Find where the given text appears and provide that cell's center as [X, Y] coordinate. 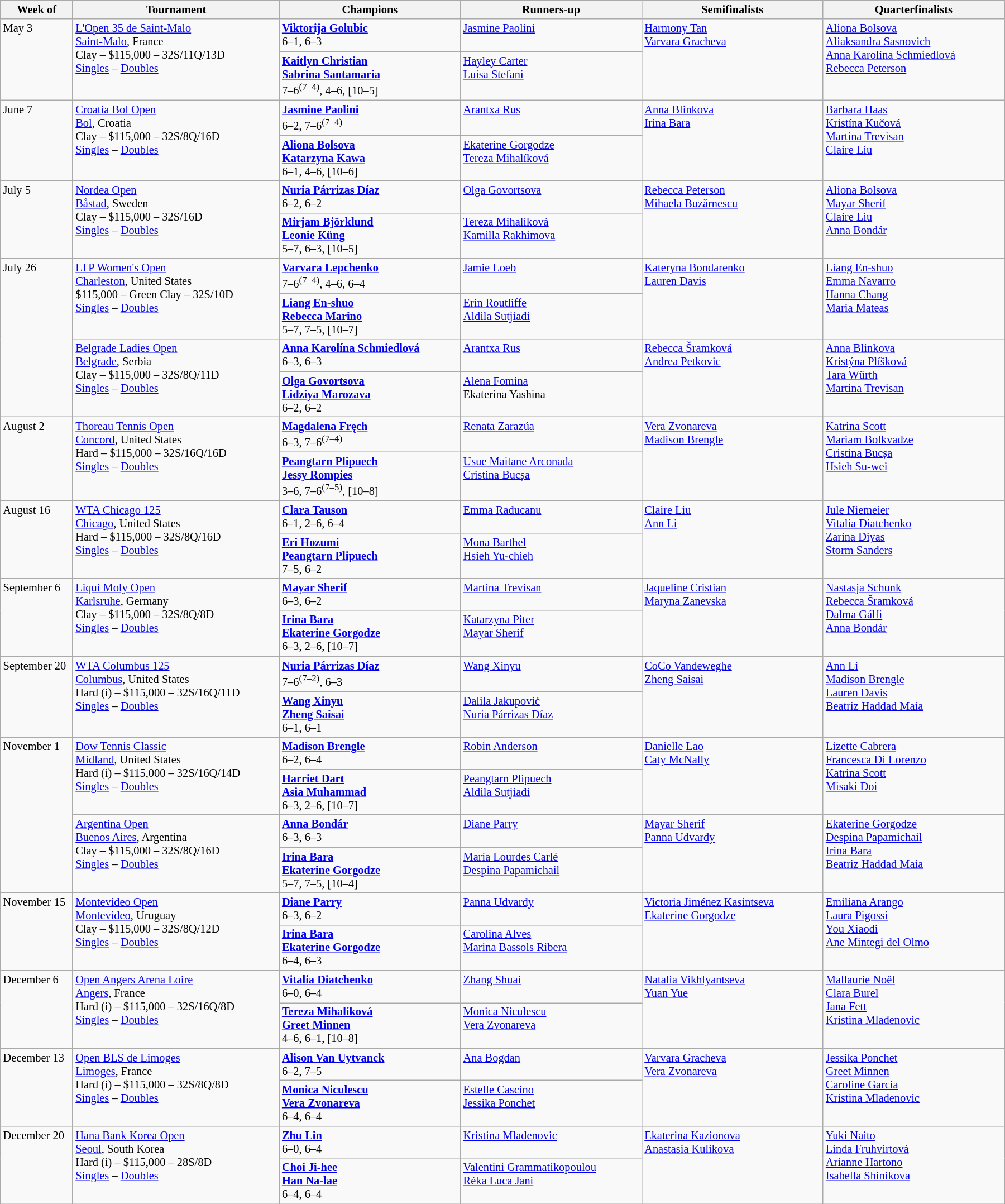
Ekaterina Kazionova Anastasia Kulikova [733, 1165]
Liang En-shuo Emma Navarro Hanna Chang Maria Mateas [913, 299]
Vera Zvonareva Madison Brengle [733, 458]
Claire Liu Ann Li [733, 539]
Runners-up [552, 9]
Jasmine Paolini 6–2, 7–6(7–4) [370, 117]
Peangtarn Plipuech Aldila Sutjiadi [552, 792]
December 6 [37, 1010]
Ekaterine Gorgodze Despina Papamichail Irina Bara Beatriz Haddad Maia [913, 853]
Rebecca Šramková Andrea Petkovic [733, 378]
Emiliana Arango Laura Pigossi You Xiaodi Ane Mintegi del Olmo [913, 931]
Viktorija Golubic 6–1, 6–3 [370, 35]
CoCo Vandeweghe Zheng Saisai [733, 697]
Olga Govortsova [552, 197]
Hana Bank Korea Open Seoul, South Korea Hard (i) – $115,000 – 28S/8D Singles – Doubles [176, 1165]
Nordea Open Båstad, Sweden Clay – $115,000 – 32S/16D Singles – Doubles [176, 219]
Anna Karolína Schmiedlová 6–3, 6–3 [370, 355]
Rebecca Peterson Mihaela Buzărnescu [733, 219]
Alena Fomina Ekaterina Yashina [552, 394]
Martina Trevisan [552, 595]
Anna Blinkova Irina Bara [733, 141]
Thoreau Tennis Open Concord, United States Hard – $115,000 – 32S/16Q/16D Singles – Doubles [176, 458]
Harmony Tan Varvara Gracheva [733, 59]
Week of [37, 9]
Jasmine Paolini [552, 35]
Mirjam Björklund Leonie Küng 5–7, 6–3, [10–5] [370, 236]
Open Angers Arena Loire Angers, France Hard (i) – $115,000 – 32S/16Q/8D Singles – Doubles [176, 1010]
Olga Govortsova Lidziya Marozava 6–2, 6–2 [370, 394]
September 20 [37, 697]
Tereza Mihalíková Greet Minnen 4–6, 6–1, [10–8] [370, 1025]
Erin Routliffe Aldila Sutjiadi [552, 316]
Varvara Gracheva Vera Zvonareva [733, 1087]
Irina Bara Ekaterine Gorgodze 6–3, 2–6, [10–7] [370, 633]
Hayley Carter Luisa Stefani [552, 76]
Tereza Mihalíková Kamilla Rakhimova [552, 236]
Madison Brengle 6–2, 6–4 [370, 753]
Jaqueline Cristian Maryna Zanevska [733, 618]
Zhu Lin 6–0, 6–4 [370, 1142]
Diane Parry [552, 831]
Dalila Jakupović Nuria Párrizas Díaz [552, 714]
Magdalena Fręch 6–3, 7–6(7–4) [370, 434]
Peangtarn Plipuech Jessy Rompies 3–6, 7–6(7–5), [10–8] [370, 476]
December 20 [37, 1165]
Alison Van Uytvanck 6–2, 7–5 [370, 1064]
November 15 [37, 931]
Kristina Mladenovic [552, 1142]
Mona Barthel Hsieh Yu-chieh [552, 556]
WTA Columbus 125 Columbus, United States Hard (i) – $115,000 – 32S/16Q/11D Singles – Doubles [176, 697]
Varvara Lepchenko 7–6(7–4), 4–6, 6–4 [370, 276]
Choi Ji-hee Han Na-lae 6–4, 6–4 [370, 1181]
Harriet Dart Asia Muhammad 6–3, 2–6, [10–7] [370, 792]
Clara Tauson 6–1, 2–6, 6–4 [370, 517]
LTP Women's Open Charleston, United States $115,000 – Green Clay – 32S/10D Singles – Doubles [176, 299]
Monica Niculescu Vera Zvonareva 6–4, 6–4 [370, 1103]
November 1 [37, 815]
July 5 [37, 219]
Renata Zarazúa [552, 434]
Montevideo Open Montevideo, Uruguay Clay – $115,000 – 32S/8Q/12D Singles – Doubles [176, 931]
Liang En-shuo Rebecca Marino 5–7, 7–5, [10–7] [370, 316]
Jamie Loeb [552, 276]
Estelle Cascino Jessika Ponchet [552, 1103]
Barbara Haas Kristína Kučová Martina Trevisan Claire Liu [913, 141]
Anna Bondár 6–3, 6–3 [370, 831]
Katarzyna Piter Mayar Sherif [552, 633]
Carolina Alves Marina Bassols Ribera [552, 948]
Danielle Lao Caty McNally [733, 776]
Tournament [176, 9]
May 3 [37, 59]
Jessika Ponchet Greet Minnen Caroline Garcia Kristina Mladenovic [913, 1087]
Ana Bogdan [552, 1064]
Aliona Bolsova Mayar Sherif Claire Liu Anna Bondár [913, 219]
Nuria Párrizas Díaz 7–6(7–2), 6–3 [370, 673]
Mayar Sherif Panna Udvardy [733, 853]
Jule Niemeier Vitalia Diatchenko Zarina Diyas Storm Sanders [913, 539]
June 7 [37, 141]
WTA Chicago 125 Chicago, United States Hard – $115,000 – 32S/8Q/16D Singles – Doubles [176, 539]
Ann Li Madison Brengle Lauren Davis Beatriz Haddad Maia [913, 697]
Argentina Open Buenos Aires, Argentina Clay – $115,000 – 32S/8Q/16D Singles – Doubles [176, 853]
December 13 [37, 1087]
María Lourdes Carlé Despina Papamichail [552, 870]
Anna Blinkova Kristýna Plíšková Tara Würth Martina Trevisan [913, 378]
Monica Niculescu Vera Zvonareva [552, 1025]
Mallaurie Noël Clara Burel Jana Fett Kristina Mladenovic [913, 1010]
Wang Xinyu [552, 673]
Open BLS de Limoges Limoges, France Hard (i) – $115,000 – 32S/8Q/8D Singles – Doubles [176, 1087]
Aliona Bolsova Aliaksandra Sasnovich Anna Karolína Schmiedlová Rebecca Peterson [913, 59]
Emma Raducanu [552, 517]
Eri Hozumi Peangtarn Plipuech 7–5, 6–2 [370, 556]
Croatia Bol Open Bol, Croatia Clay – $115,000 – 32S/8Q/16D Singles – Doubles [176, 141]
Mayar Sherif 6–3, 6–2 [370, 595]
Semifinalists [733, 9]
Zhang Shuai [552, 987]
September 6 [37, 618]
Yuki Naito Linda Fruhvirtová Arianne Hartono Isabella Shinikova [913, 1165]
July 26 [37, 338]
Panna Udvardy [552, 909]
Victoria Jiménez Kasintseva Ekaterine Gorgodze [733, 931]
Nastasja Schunk Rebecca Šramková Dalma Gálfi Anna Bondár [913, 618]
Dow Tennis Classic Midland, United States Hard (i) – $115,000 – 32S/16Q/14D Singles – Doubles [176, 776]
Kateryna Bondarenko Lauren Davis [733, 299]
Champions [370, 9]
Irina Bara Ekaterine Gorgodze 5–7, 7–5, [10–4] [370, 870]
August 16 [37, 539]
L'Open 35 de Saint-Malo Saint-Malo, France Clay – $115,000 – 32S/11Q/13D Singles – Doubles [176, 59]
Liqui Moly Open Karlsruhe, Germany Clay – $115,000 – 32S/8Q/8D Singles – Doubles [176, 618]
Ekaterine Gorgodze Tereza Mihalíková [552, 158]
Valentini Grammatikopoulou Réka Luca Jani [552, 1181]
Irina Bara Ekaterine Gorgodze 6–4, 6–3 [370, 948]
Vitalia Diatchenko 6–0, 6–4 [370, 987]
Katrina Scott Mariam Bolkvadze Cristina Bucșa Hsieh Su-wei [913, 458]
Usue Maitane Arconada Cristina Bucșa [552, 476]
Lizette Cabrera Francesca Di Lorenzo Katrina Scott Misaki Doi [913, 776]
Quarterfinalists [913, 9]
August 2 [37, 458]
Aliona Bolsova Katarzyna Kawa 6–1, 4–6, [10–6] [370, 158]
Kaitlyn Christian Sabrina Santamaria 7–6(7–4), 4–6, [10–5] [370, 76]
Diane Parry 6–3, 6–2 [370, 909]
Robin Anderson [552, 753]
Nuria Párrizas Díaz 6–2, 6–2 [370, 197]
Wang Xinyu Zheng Saisai 6–1, 6–1 [370, 714]
Belgrade Ladies Open Belgrade, Serbia Clay – $115,000 – 32S/8Q/11D Singles – Doubles [176, 378]
Natalia Vikhlyantseva Yuan Yue [733, 1010]
